Determine the [x, y] coordinate at the center of the cell enclosing the given text.  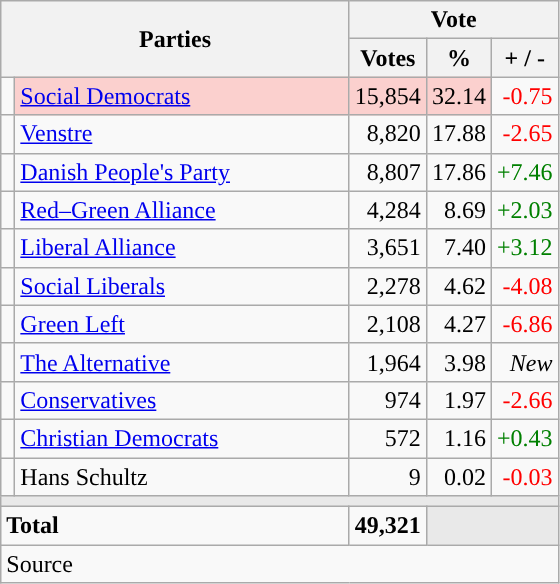
Hans Schultz [182, 477]
+0.43 [524, 438]
2,278 [388, 286]
Votes [388, 58]
-0.03 [524, 477]
3,651 [388, 248]
Social Democrats [182, 96]
% [458, 58]
2,108 [388, 324]
17.86 [458, 172]
Red–Green Alliance [182, 210]
Parties [176, 39]
572 [388, 438]
974 [388, 400]
Danish People's Party [182, 172]
17.88 [458, 134]
8.69 [458, 210]
Venstre [182, 134]
+2.03 [524, 210]
4,284 [388, 210]
1.97 [458, 400]
1,964 [388, 362]
4.27 [458, 324]
The Alternative [182, 362]
9 [388, 477]
Total [176, 526]
Source [280, 564]
-6.86 [524, 324]
8,820 [388, 134]
0.02 [458, 477]
+3.12 [524, 248]
+ / - [524, 58]
-2.66 [524, 400]
+7.46 [524, 172]
7.40 [458, 248]
Conservatives [182, 400]
49,321 [388, 526]
-0.75 [524, 96]
-4.08 [524, 286]
8,807 [388, 172]
Liberal Alliance [182, 248]
Vote [454, 20]
1.16 [458, 438]
32.14 [458, 96]
Green Left [182, 324]
4.62 [458, 286]
15,854 [388, 96]
New [524, 362]
Social Liberals [182, 286]
Christian Democrats [182, 438]
3.98 [458, 362]
-2.65 [524, 134]
